Locate the cell with the specified text and output its (X, Y) center coordinate. 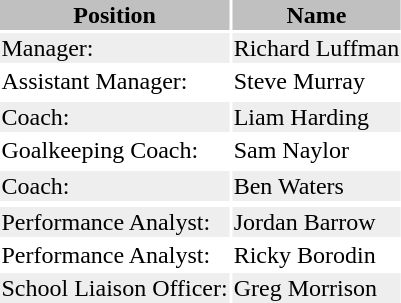
Greg Morrison (316, 288)
Ben Waters (316, 186)
Ricky Borodin (316, 255)
Position (114, 15)
Name (316, 15)
Richard Luffman (316, 48)
Goalkeeping Coach: (114, 150)
Sam Naylor (316, 150)
Assistant Manager: (114, 81)
Jordan Barrow (316, 222)
Liam Harding (316, 117)
Steve Murray (316, 81)
School Liaison Officer: (114, 288)
Manager: (114, 48)
